Return the (x, y) coordinate for the center point of the cell that contains the specified text.  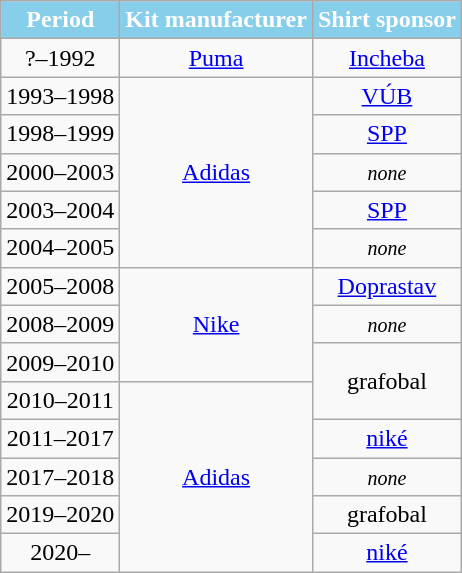
?–1992 (60, 58)
2017–2018 (60, 477)
2004–2005 (60, 248)
Period (60, 20)
Kit manufacturer (216, 20)
2010–2011 (60, 400)
2008–2009 (60, 324)
1998–1999 (60, 134)
2000–2003 (60, 172)
Incheba (386, 58)
Nike (216, 324)
1993–1998 (60, 96)
2003–2004 (60, 210)
Doprastav (386, 286)
VÚB (386, 96)
2005–2008 (60, 286)
2019–2020 (60, 515)
2020– (60, 553)
Shirt sponsor (386, 20)
2011–2017 (60, 438)
Puma (216, 58)
2009–2010 (60, 362)
